Determine the (X, Y) coordinate at the center of the cell enclosing the given text.  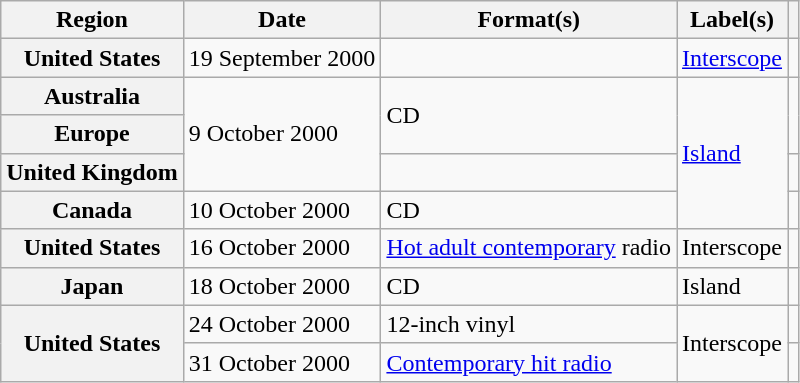
Australia (92, 96)
9 October 2000 (282, 134)
Hot adult contemporary radio (529, 248)
United Kingdom (92, 172)
Contemporary hit radio (529, 362)
Date (282, 20)
Region (92, 20)
19 September 2000 (282, 58)
10 October 2000 (282, 210)
31 October 2000 (282, 362)
Format(s) (529, 20)
24 October 2000 (282, 324)
Europe (92, 134)
12-inch vinyl (529, 324)
Japan (92, 286)
16 October 2000 (282, 248)
Label(s) (732, 20)
Canada (92, 210)
18 October 2000 (282, 286)
